Find where the given text appears and provide that cell's center as [x, y] coordinate. 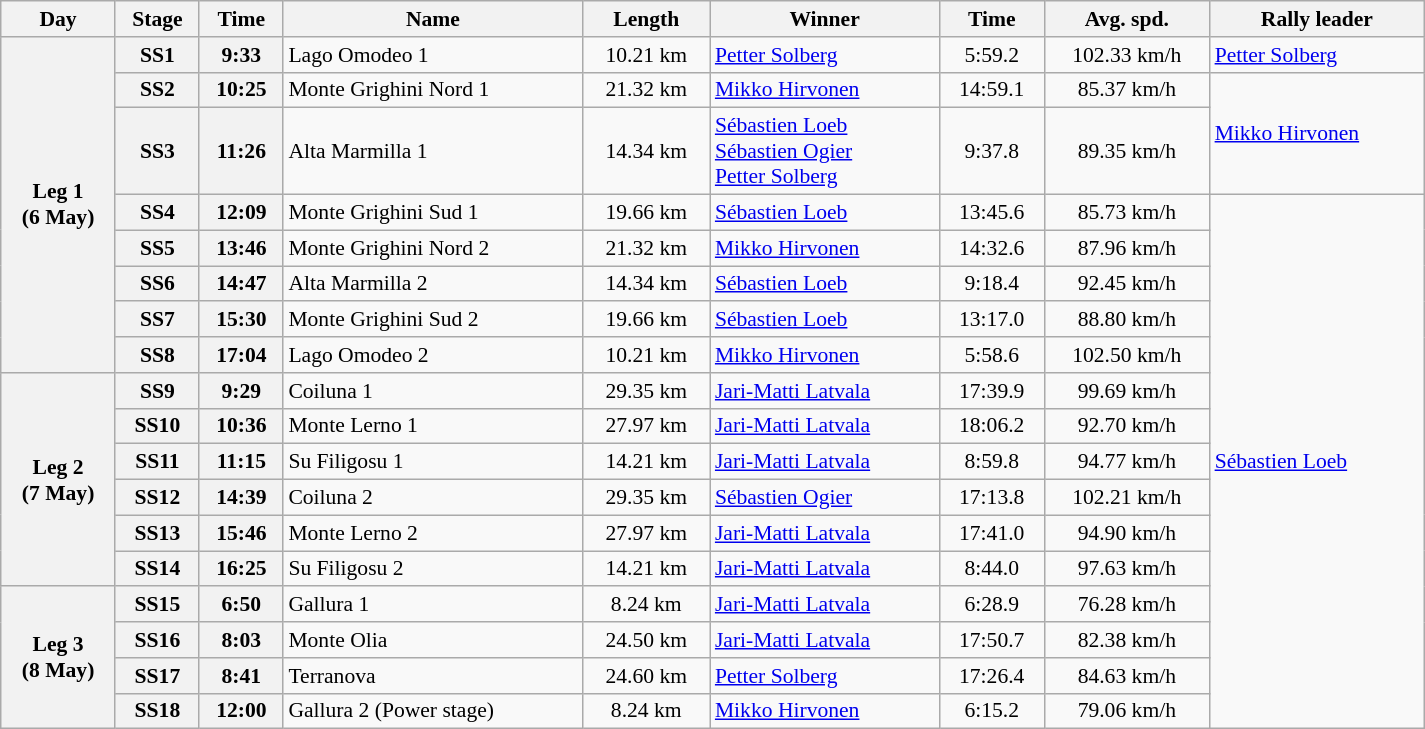
94.90 km/h [1126, 533]
8:41 [241, 676]
Leg 3(8 May) [58, 658]
Sébastien Ogier [824, 498]
9:18.4 [992, 284]
SS9 [157, 391]
24.50 km [646, 640]
SS8 [157, 355]
Monte Grighini Sud 2 [432, 320]
17:26.4 [992, 676]
SS3 [157, 152]
17:39.9 [992, 391]
88.80 km/h [1126, 320]
Monte Grighini Nord 1 [432, 90]
89.35 km/h [1126, 152]
Length [646, 19]
Monte Olia [432, 640]
76.28 km/h [1126, 605]
Gallura 2 (Power stage) [432, 711]
10:25 [241, 90]
Winner [824, 19]
13:17.0 [992, 320]
SS4 [157, 213]
Leg 2(7 May) [58, 480]
SS13 [157, 533]
Rally leader [1318, 19]
5:58.6 [992, 355]
SS7 [157, 320]
17:04 [241, 355]
Gallura 1 [432, 605]
87.96 km/h [1126, 248]
8:59.8 [992, 462]
13:45.6 [992, 213]
9:33 [241, 55]
102.50 km/h [1126, 355]
Stage [157, 19]
79.06 km/h [1126, 711]
Monte Lerno 2 [432, 533]
SS5 [157, 248]
12:00 [241, 711]
Su Filigosu 2 [432, 569]
102.21 km/h [1126, 498]
Coiluna 2 [432, 498]
SS2 [157, 90]
85.37 km/h [1126, 90]
Monte Lerno 1 [432, 426]
10:36 [241, 426]
Lago Omodeo 1 [432, 55]
94.77 km/h [1126, 462]
Alta Marmilla 2 [432, 284]
17:13.8 [992, 498]
14:47 [241, 284]
SS10 [157, 426]
11:15 [241, 462]
15:30 [241, 320]
6:28.9 [992, 605]
14:32.6 [992, 248]
24.60 km [646, 676]
85.73 km/h [1126, 213]
15:46 [241, 533]
Coiluna 1 [432, 391]
SS11 [157, 462]
5:59.2 [992, 55]
9:29 [241, 391]
SS17 [157, 676]
Su Filigosu 1 [432, 462]
8:44.0 [992, 569]
SS14 [157, 569]
18:06.2 [992, 426]
9:37.8 [992, 152]
17:41.0 [992, 533]
Alta Marmilla 1 [432, 152]
102.33 km/h [1126, 55]
Monte Grighini Nord 2 [432, 248]
Leg 1(6 May) [58, 205]
Name [432, 19]
SS1 [157, 55]
17:50.7 [992, 640]
12:09 [241, 213]
97.63 km/h [1126, 569]
Monte Grighini Sud 1 [432, 213]
14:39 [241, 498]
16:25 [241, 569]
Lago Omodeo 2 [432, 355]
Avg. spd. [1126, 19]
SS12 [157, 498]
SS6 [157, 284]
82.38 km/h [1126, 640]
13:46 [241, 248]
SS16 [157, 640]
8:03 [241, 640]
6:15.2 [992, 711]
Terranova [432, 676]
SS18 [157, 711]
SS15 [157, 605]
99.69 km/h [1126, 391]
92.45 km/h [1126, 284]
Day [58, 19]
Sébastien Loeb Sébastien Ogier Petter Solberg [824, 152]
92.70 km/h [1126, 426]
84.63 km/h [1126, 676]
11:26 [241, 152]
6:50 [241, 605]
14:59.1 [992, 90]
